From the cell containing the given text, extract its center point as (x, y) coordinate. 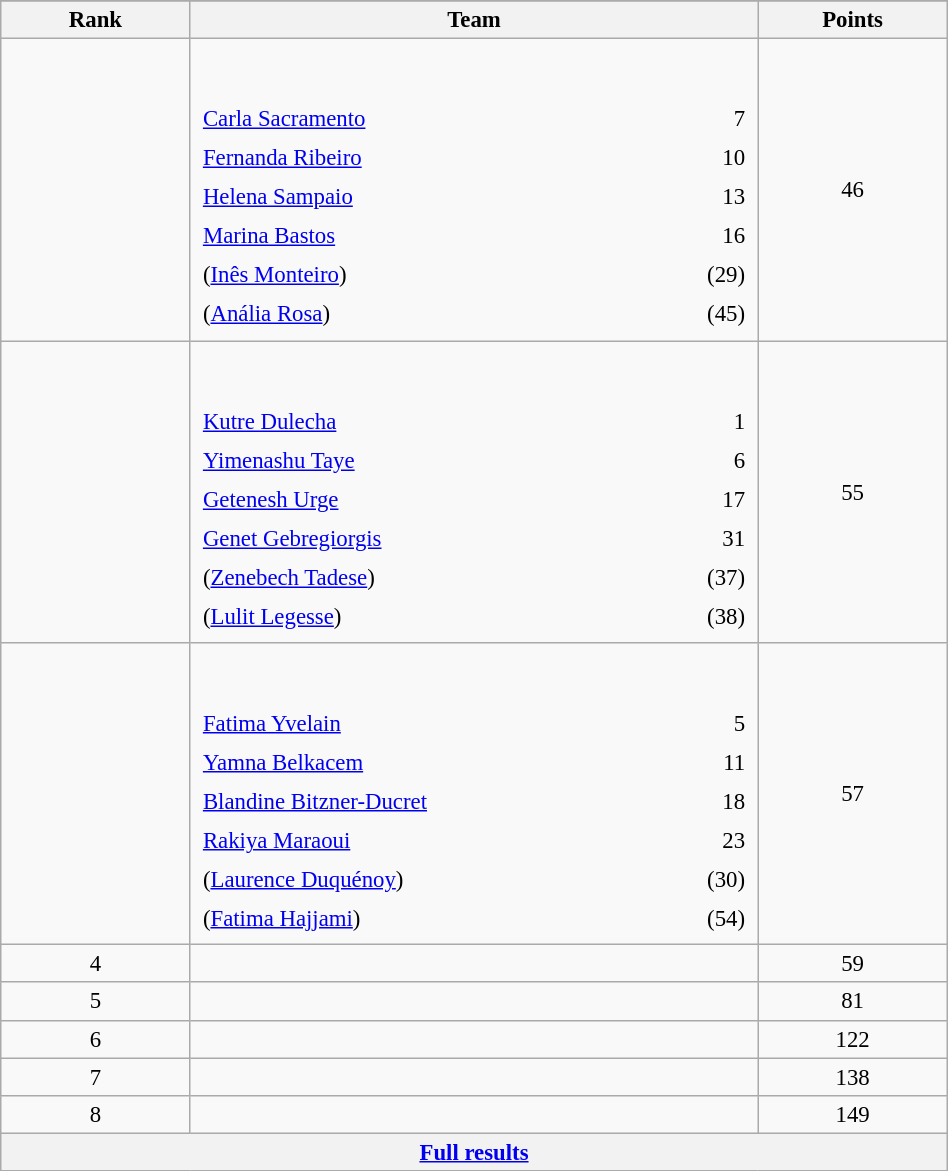
Carla Sacramento (413, 119)
17 (695, 499)
(Laurence Duquénoy) (426, 880)
59 (852, 964)
8 (96, 1114)
Rank (96, 20)
46 (852, 190)
Full results (474, 1152)
Fatima Yvelain (426, 723)
57 (852, 794)
Kutre Dulecha (417, 421)
(54) (704, 919)
(37) (695, 577)
Fatima Yvelain 5 Yamna Belkacem 11 Blandine Bitzner-Ducret 18 Rakiya Maraoui 23 (Laurence Duquénoy) (30) (Fatima Hajjami) (54) (474, 794)
122 (852, 1039)
(Inês Monteiro) (413, 275)
Carla Sacramento 7 Fernanda Ribeiro 10 Helena Sampaio 13 Marina Bastos 16 (Inês Monteiro) (29) (Anália Rosa) (45) (474, 190)
23 (704, 840)
55 (852, 492)
18 (704, 801)
Team (474, 20)
Points (852, 20)
Rakiya Maraoui (426, 840)
(29) (691, 275)
Genet Gebregiorgis (417, 538)
81 (852, 1002)
Yamna Belkacem (426, 762)
Blandine Bitzner-Ducret (426, 801)
31 (695, 538)
(Anália Rosa) (413, 314)
(45) (691, 314)
4 (96, 964)
Marina Bastos (413, 236)
(Fatima Hajjami) (426, 919)
Fernanda Ribeiro (413, 158)
Getenesh Urge (417, 499)
138 (852, 1077)
149 (852, 1114)
11 (704, 762)
Kutre Dulecha 1 Yimenashu Taye 6 Getenesh Urge 17 Genet Gebregiorgis 31 (Zenebech Tadese) (37) (Lulit Legesse) (38) (474, 492)
10 (691, 158)
(Lulit Legesse) (417, 616)
13 (691, 197)
(30) (704, 880)
Yimenashu Taye (417, 460)
1 (695, 421)
(Zenebech Tadese) (417, 577)
Helena Sampaio (413, 197)
(38) (695, 616)
16 (691, 236)
